Determine the [X, Y] coordinate at the center of the cell enclosing the given text.  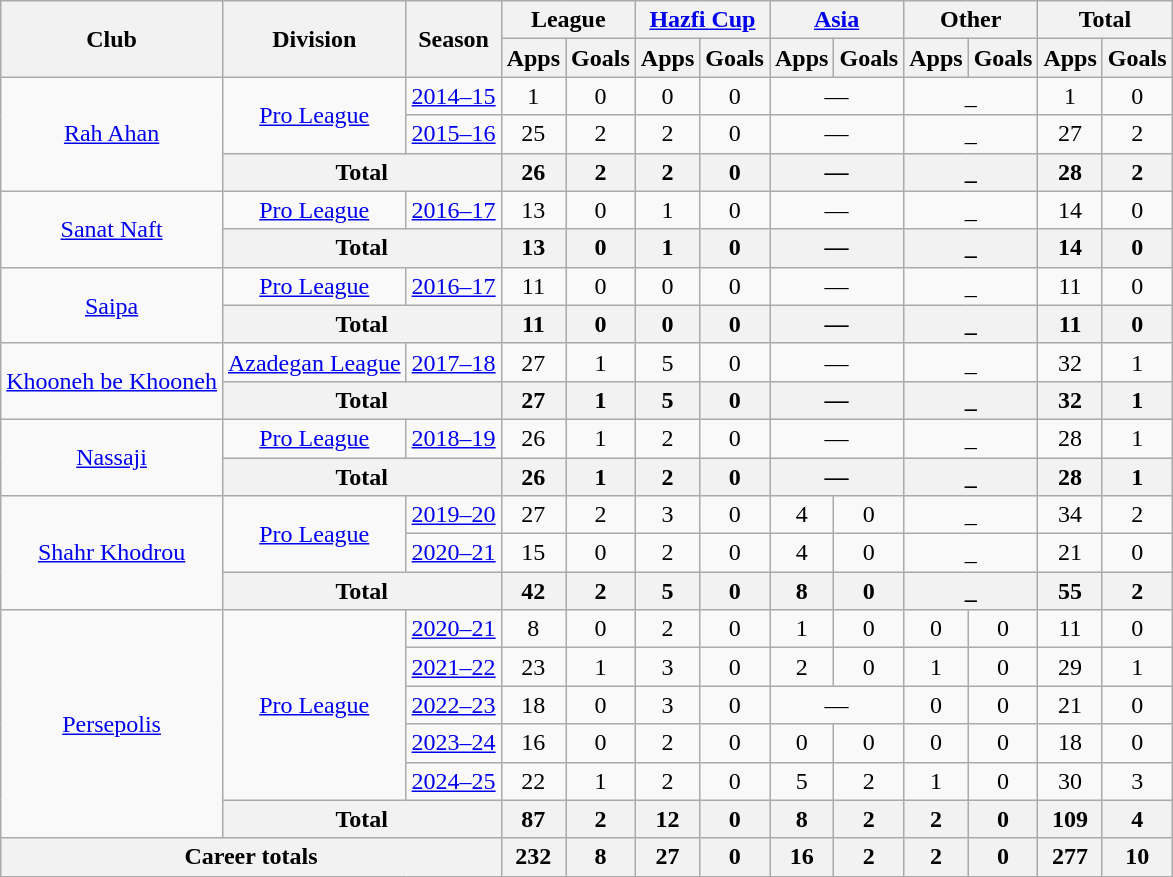
42 [533, 591]
Persepolis [112, 724]
Career totals [251, 857]
Khooneh be Khooneh [112, 381]
30 [1070, 781]
2021–22 [454, 667]
Asia [837, 20]
29 [1070, 667]
Nassaji [112, 457]
Azadegan League [314, 362]
2022–23 [454, 705]
Hazfi Cup [702, 20]
Rah Ahan [112, 134]
Other [971, 20]
2015–16 [454, 134]
12 [667, 819]
Club [112, 39]
2017–18 [454, 362]
232 [533, 857]
2024–25 [454, 781]
2019–20 [454, 515]
Season [454, 39]
2023–24 [454, 743]
22 [533, 781]
34 [1070, 515]
Shahr Khodrou [112, 553]
2014–15 [454, 96]
Sanat Naft [112, 229]
Division [314, 39]
15 [533, 553]
10 [1137, 857]
23 [533, 667]
25 [533, 134]
2018–19 [454, 438]
Saipa [112, 305]
League [568, 20]
87 [533, 819]
277 [1070, 857]
55 [1070, 591]
109 [1070, 819]
